From the cell containing the given text, extract its center point as [X, Y] coordinate. 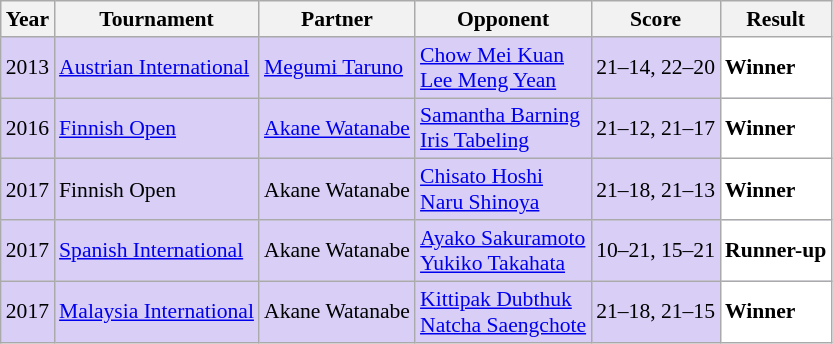
Runner-up [776, 250]
Partner [337, 19]
10–21, 15–21 [656, 250]
Kittipak Dubthuk Natcha Saengchote [503, 312]
Ayako Sakuramoto Yukiko Takahata [503, 250]
Year [28, 19]
Result [776, 19]
2016 [28, 128]
Austrian International [156, 68]
2013 [28, 68]
21–12, 21–17 [656, 128]
Score [656, 19]
21–18, 21–15 [656, 312]
21–18, 21–13 [656, 190]
Samantha Barning Iris Tabeling [503, 128]
Malaysia International [156, 312]
Opponent [503, 19]
21–14, 22–20 [656, 68]
Megumi Taruno [337, 68]
Spanish International [156, 250]
Chow Mei Kuan Lee Meng Yean [503, 68]
Tournament [156, 19]
Chisato Hoshi Naru Shinoya [503, 190]
